Identify which cell holds the provided text, then report its (X, Y) central coordinate. 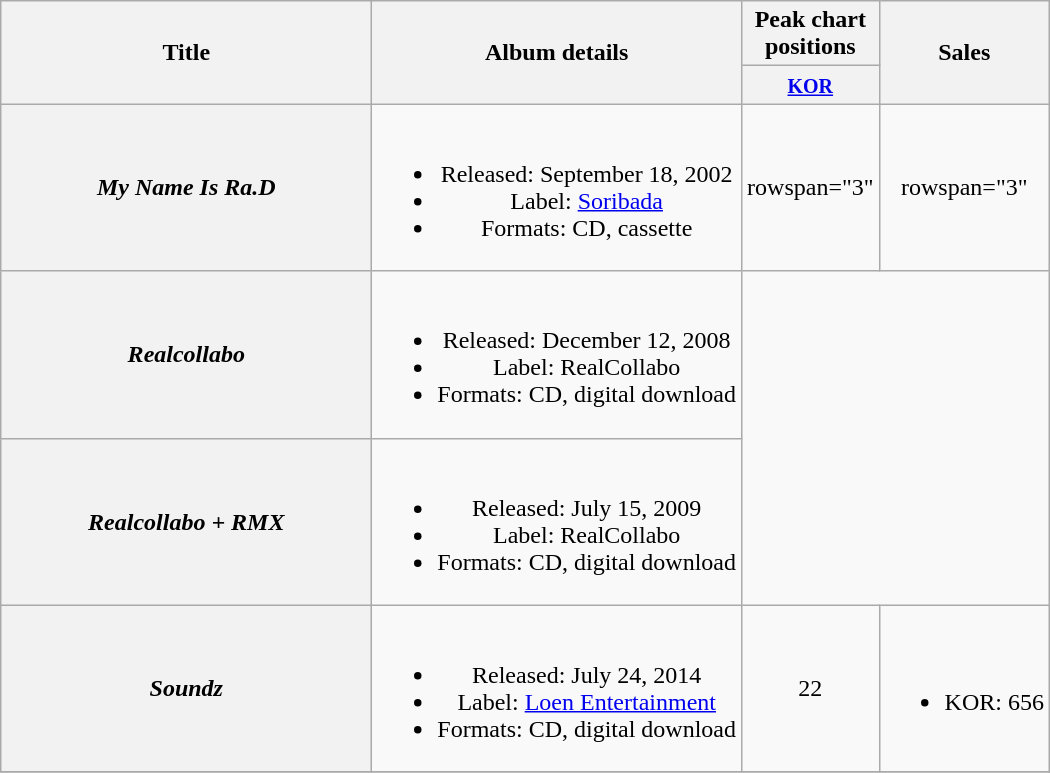
Released: July 24, 2014Label: Loen EntertainmentFormats: CD, digital download (557, 688)
Released: September 18, 2002Label: SoribadaFormats: CD, cassette (557, 188)
Soundz (186, 688)
KOR (811, 85)
Released: December 12, 2008Label: RealCollaboFormats: CD, digital download (557, 354)
Released: July 15, 2009Label: RealCollaboFormats: CD, digital download (557, 522)
Peak chart positions (811, 34)
Realcollabo (186, 354)
Realcollabo + RMX (186, 522)
Title (186, 52)
22 (811, 688)
KOR: 656 (964, 688)
My Name Is Ra.D (186, 188)
Sales (964, 52)
Album details (557, 52)
